Determine the (X, Y) coordinate at the center of the cell enclosing the given text.  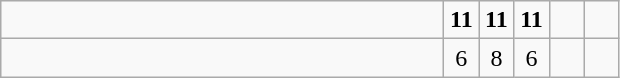
8 (496, 58)
